Search for the cell housing the specified text and yield its (x, y) center coordinate. 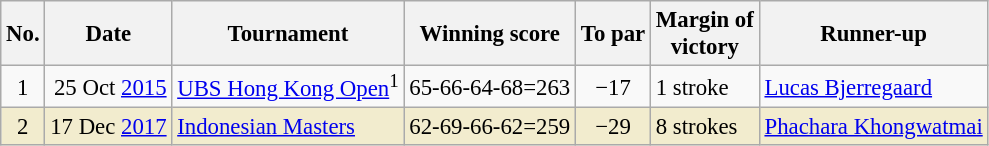
Phachara Khongwatmai (874, 127)
1 stroke (704, 87)
No. (23, 34)
65-66-64-68=263 (490, 87)
To par (614, 34)
UBS Hong Kong Open1 (288, 87)
Runner-up (874, 34)
1 (23, 87)
−29 (614, 127)
Tournament (288, 34)
Lucas Bjerregaard (874, 87)
62-69-66-62=259 (490, 127)
Indonesian Masters (288, 127)
Date (108, 34)
2 (23, 127)
17 Dec 2017 (108, 127)
Margin ofvictory (704, 34)
8 strokes (704, 127)
Winning score (490, 34)
−17 (614, 87)
25 Oct 2015 (108, 87)
